Locate the cell with the specified text and output its [x, y] center coordinate. 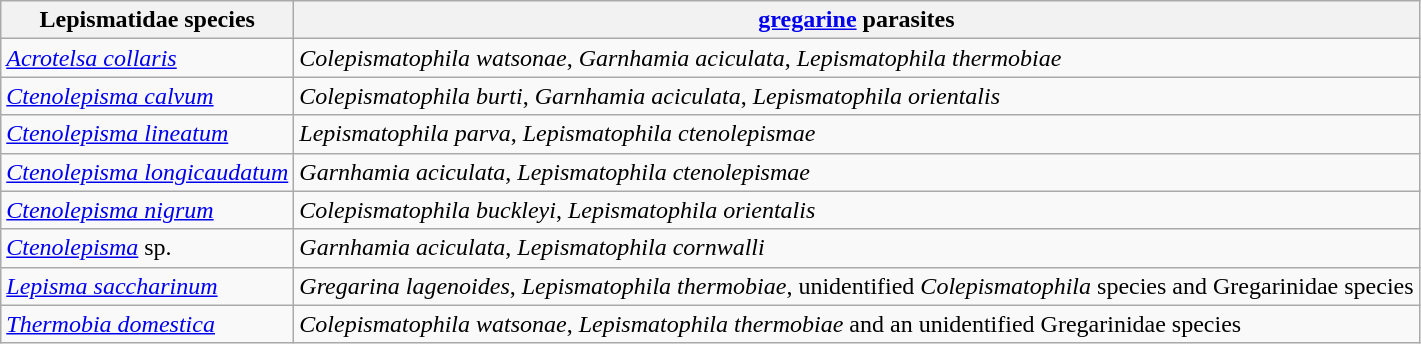
Gregarina lagenoides, Lepismatophila thermobiae, unidentified Colepismatophila species and Gregarinidae species [856, 286]
Ctenolepisma lineatum [148, 134]
Ctenolepisma longicaudatum [148, 172]
Garnhamia aciculata, Lepismatophila cornwalli [856, 248]
Lepismatidae species [148, 20]
Ctenolepisma sp. [148, 248]
Colepismatophila watsonae, Garnhamia aciculata, Lepismatophila thermobiae [856, 58]
Lepisma saccharinum [148, 286]
Colepismatophila burti, Garnhamia aciculata, Lepismatophila orientalis [856, 96]
Garnhamia aciculata, Lepismatophila ctenolepismae [856, 172]
Colepismatophila watsonae, Lepismatophila thermobiae and an unidentified Gregarinidae species [856, 324]
gregarine parasites [856, 20]
Lepismatophila parva, Lepismatophila ctenolepismae [856, 134]
Colepismatophila buckleyi, Lepismatophila orientalis [856, 210]
Ctenolepisma nigrum [148, 210]
Ctenolepisma calvum [148, 96]
Thermobia domestica [148, 324]
Acrotelsa collaris [148, 58]
